Return [x, y] of the center of cell containing provided text 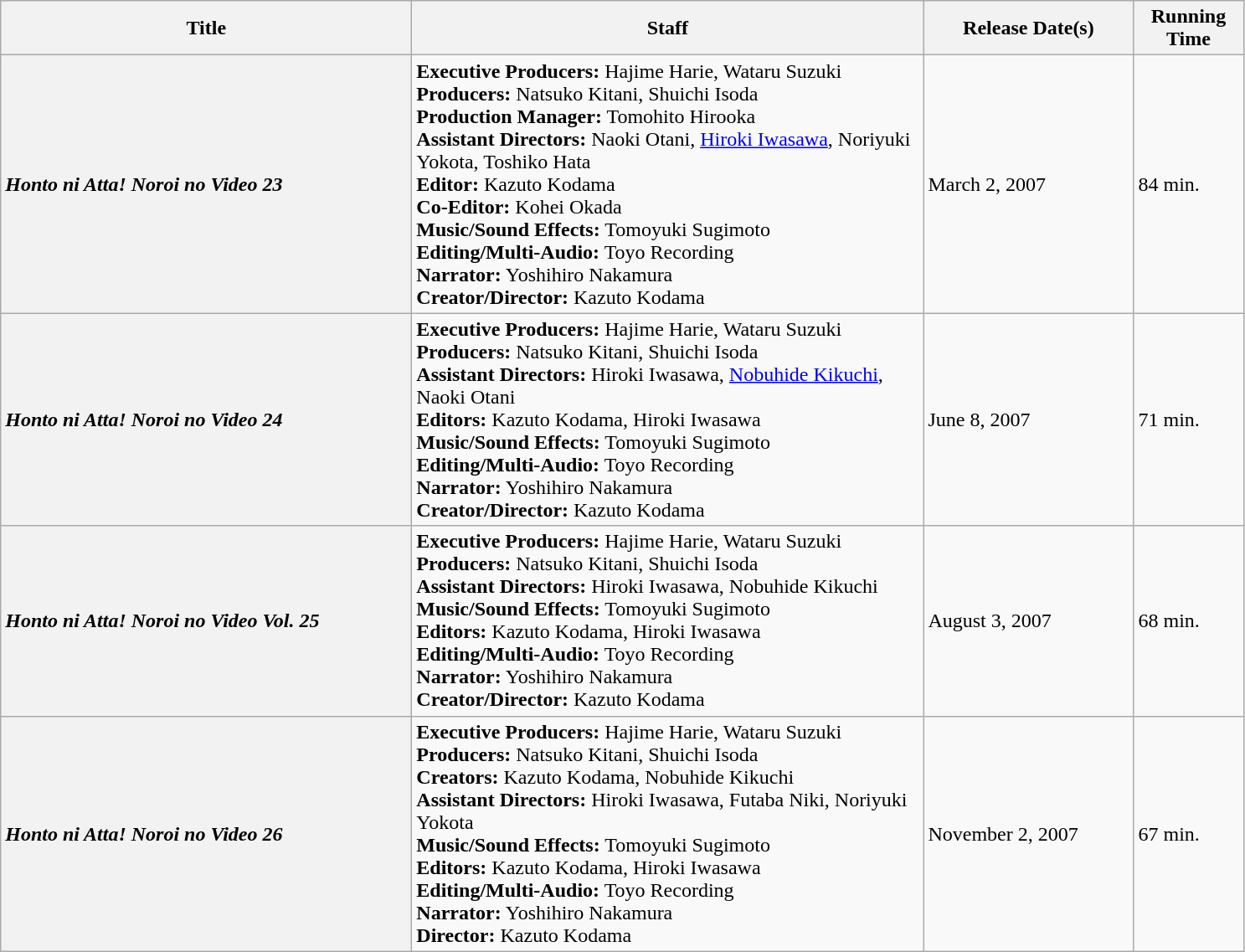
Staff [668, 28]
March 2, 2007 [1028, 184]
November 2, 2007 [1028, 834]
Honto ni Atta! Noroi no Video Vol. 25 [206, 621]
Release Date(s) [1028, 28]
84 min. [1189, 184]
August 3, 2007 [1028, 621]
Honto ni Atta! Noroi no Video 26 [206, 834]
67 min. [1189, 834]
68 min. [1189, 621]
Honto ni Atta! Noroi no Video 23 [206, 184]
71 min. [1189, 419]
Running Time [1189, 28]
June 8, 2007 [1028, 419]
Honto ni Atta! Noroi no Video 24 [206, 419]
Title [206, 28]
